Capture the cell that displays the provided text and extract its (x, y) central coordinate. 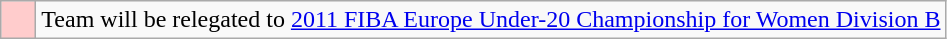
Team will be relegated to 2011 FIBA Europe Under-20 Championship for Women Division B (491, 20)
